Detect which cell encompasses the target text, then output its (X, Y) center coordinate. 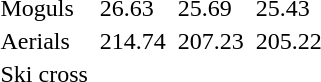
207.23 (210, 41)
214.74 (132, 41)
